Scan for the cell matching the given text and deliver its [x, y] coordinate at center. 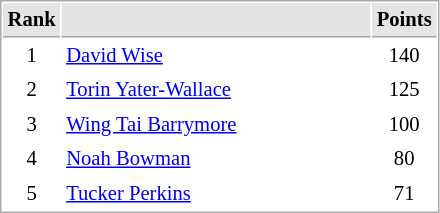
100 [404, 124]
140 [404, 56]
1 [32, 56]
Wing Tai Barrymore [216, 124]
80 [404, 158]
3 [32, 124]
2 [32, 90]
David Wise [216, 56]
Torin Yater-Wallace [216, 90]
Noah Bowman [216, 158]
Points [404, 20]
71 [404, 194]
Tucker Perkins [216, 194]
4 [32, 158]
5 [32, 194]
Rank [32, 20]
125 [404, 90]
